Pinpoint the cell where the given text exists, returning its [X, Y] midpoint coordinate. 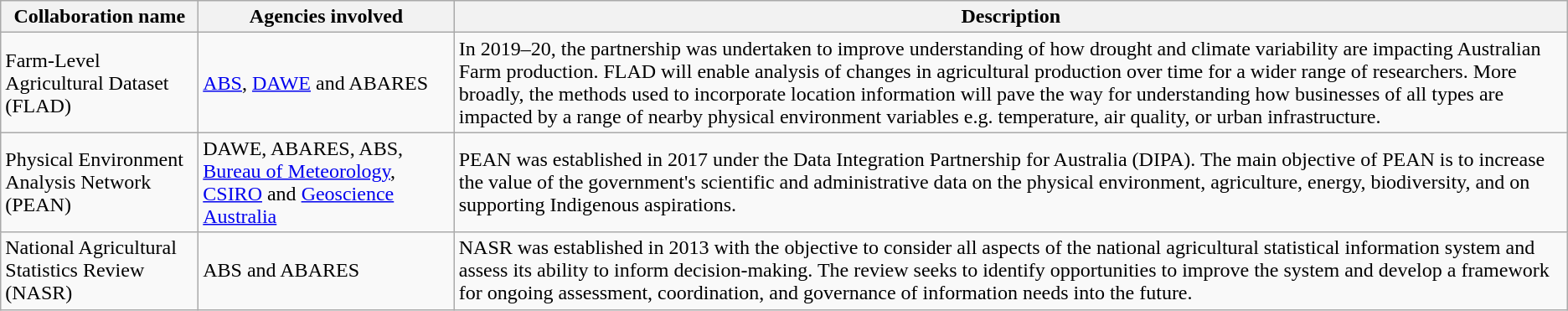
Farm-Level Agricultural Dataset (FLAD) [100, 82]
National Agricultural Statistics Review (NASR) [100, 271]
Agencies involved [327, 17]
Description [1010, 17]
ABS, DAWE and ABARES [327, 82]
Physical Environment Analysis Network (PEAN) [100, 183]
ABS and ABARES [327, 271]
Collaboration name [100, 17]
DAWE, ABARES, ABS, Bureau of Meteorology, CSIRO and Geoscience Australia [327, 183]
